Extract the (x, y) coordinate from the center of the cell holding the provided text.  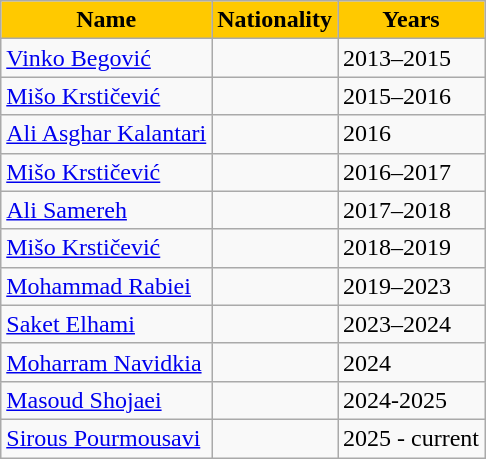
Years (412, 20)
Saket Elhami (106, 324)
Vinko Begović (106, 58)
Mohammad Rabiei (106, 286)
2025 - current (412, 438)
Moharram Navidkia (106, 362)
Masoud Shojaei (106, 400)
Ali Samereh (106, 210)
2017–2018 (412, 210)
2016–2017 (412, 172)
2023–2024 (412, 324)
2024 (412, 362)
Nationality (275, 20)
2024-2025 (412, 400)
2013–2015 (412, 58)
Name (106, 20)
2016 (412, 134)
2018–2019 (412, 248)
2015–2016 (412, 96)
Ali Asghar Kalantari (106, 134)
Sirous Pourmousavi (106, 438)
2019–2023 (412, 286)
